Return the (X, Y) coordinate for the center point of the cell that contains the specified text.  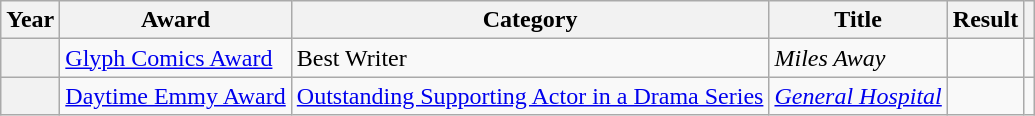
General Hospital (858, 96)
Miles Away (858, 58)
Best Writer (530, 58)
Daytime Emmy Award (176, 96)
Title (858, 20)
Result (985, 20)
Glyph Comics Award (176, 58)
Category (530, 20)
Year (30, 20)
Outstanding Supporting Actor in a Drama Series (530, 96)
Award (176, 20)
